Scan for the cell matching the given text and deliver its (X, Y) coordinate at center. 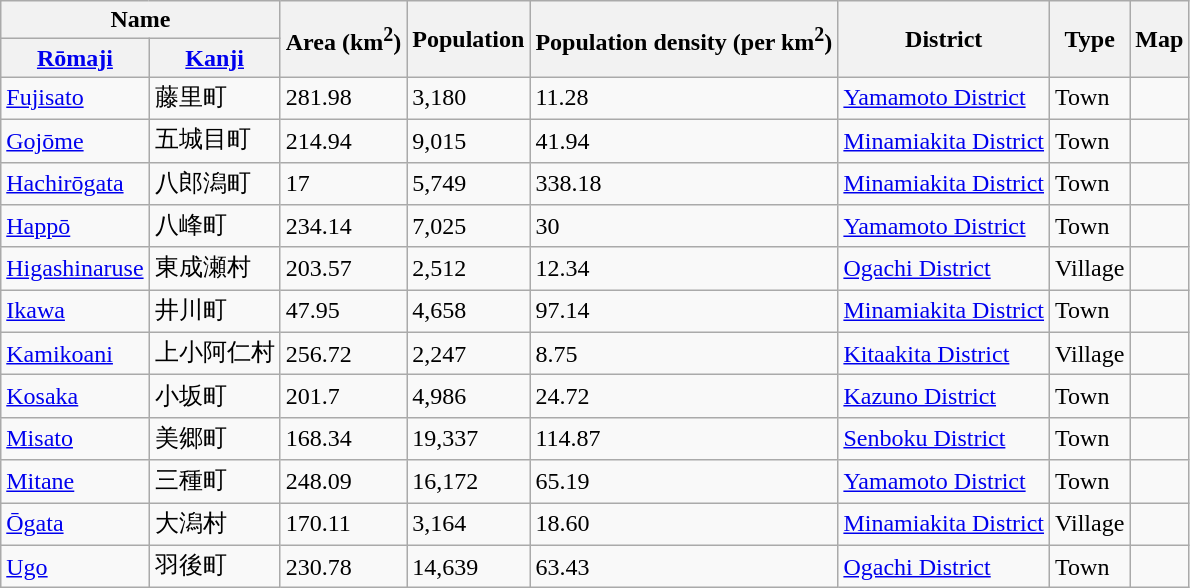
Higashinaruse (75, 268)
Kazuno District (944, 396)
4,986 (468, 396)
12.34 (684, 268)
248.09 (344, 482)
4,658 (468, 312)
8.75 (684, 354)
7,025 (468, 226)
Name (140, 20)
美郷町 (214, 438)
203.57 (344, 268)
47.95 (344, 312)
214.94 (344, 140)
Mitane (75, 482)
大潟村 (214, 524)
3,180 (468, 98)
Ōgata (75, 524)
Misato (75, 438)
11.28 (684, 98)
19,337 (468, 438)
41.94 (684, 140)
八郎潟町 (214, 184)
Population (468, 39)
14,639 (468, 566)
藤里町 (214, 98)
114.87 (684, 438)
230.78 (344, 566)
9,015 (468, 140)
338.18 (684, 184)
Happō (75, 226)
Area (km2) (344, 39)
井川町 (214, 312)
201.7 (344, 396)
Gojōme (75, 140)
3,164 (468, 524)
三種町 (214, 482)
65.19 (684, 482)
東成瀬村 (214, 268)
羽後町 (214, 566)
Kanji (214, 58)
Ugo (75, 566)
Type (1090, 39)
上小阿仁村 (214, 354)
2,512 (468, 268)
Ikawa (75, 312)
Hachirōgata (75, 184)
Kosaka (75, 396)
Senboku District (944, 438)
24.72 (684, 396)
District (944, 39)
30 (684, 226)
281.98 (344, 98)
2,247 (468, 354)
63.43 (684, 566)
小坂町 (214, 396)
170.11 (344, 524)
17 (344, 184)
16,172 (468, 482)
Fujisato (75, 98)
Rōmaji (75, 58)
18.60 (684, 524)
五城目町 (214, 140)
Map (1160, 39)
168.34 (344, 438)
Population density (per km2) (684, 39)
八峰町 (214, 226)
Kitaakita District (944, 354)
Kamikoani (75, 354)
256.72 (344, 354)
234.14 (344, 226)
97.14 (684, 312)
5,749 (468, 184)
